Return the (X, Y) coordinate for the center point of the cell that contains the specified text.  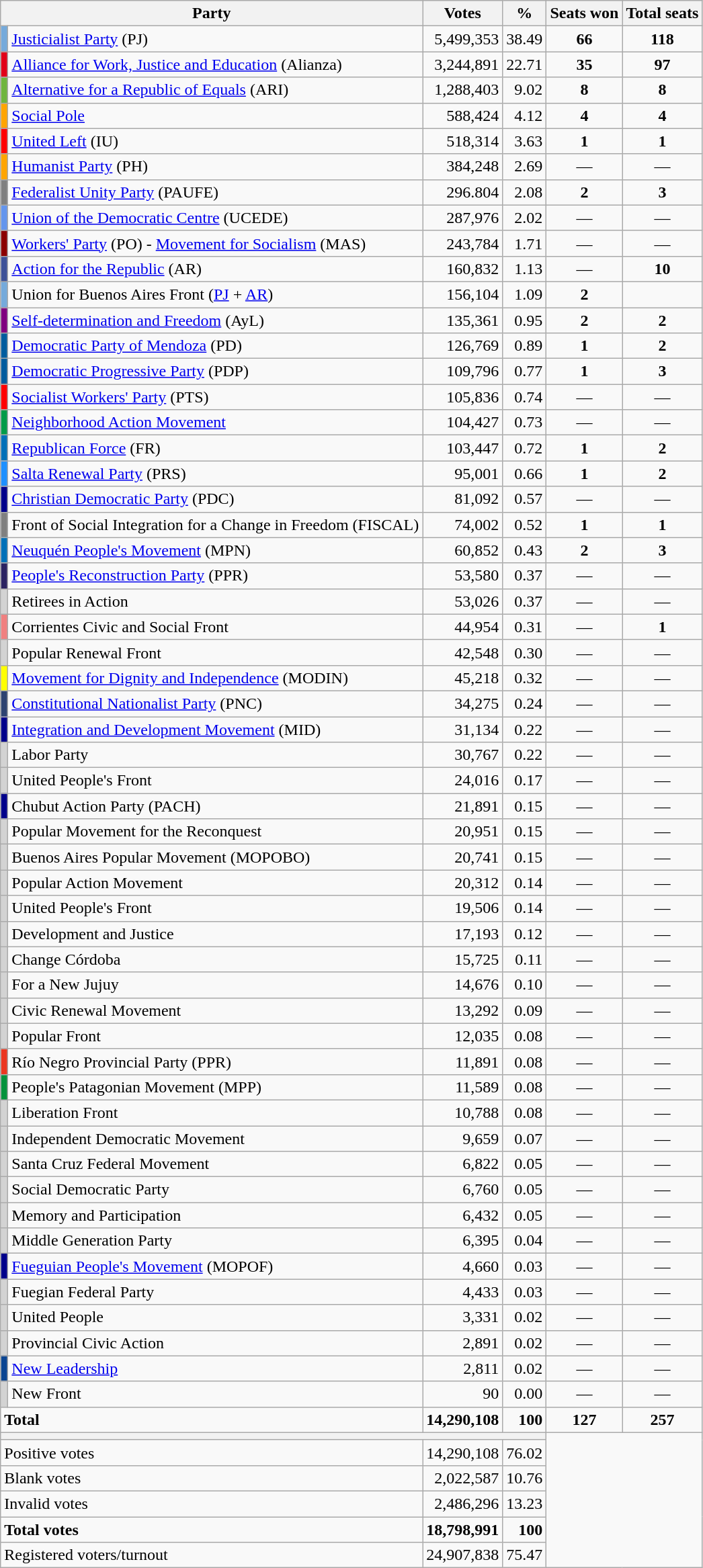
19,506 (462, 908)
243,784 (462, 243)
0.07 (524, 1139)
17,193 (462, 934)
296.804 (462, 192)
Fuegian Federal Party (215, 1292)
Seats won (585, 13)
Alliance for Work, Justice and Education (Alianza) (215, 64)
42,548 (462, 652)
2,486,296 (462, 1504)
118 (663, 39)
Movement for Dignity and Independence (MODIN) (215, 678)
2,022,587 (462, 1478)
Neighborhood Action Movement (215, 423)
3,331 (462, 1317)
Democratic Progressive Party (PDP) (215, 372)
104,427 (462, 423)
Integration and Development Movement (MID) (215, 729)
4.12 (524, 116)
New Front (215, 1394)
Independent Democratic Movement (215, 1139)
20,741 (462, 857)
0.32 (524, 678)
0.09 (524, 1010)
Federalist Unity Party (PAUFE) (215, 192)
Popular Movement for the Reconquest (215, 832)
0.57 (524, 499)
53,580 (462, 576)
Civic Renewal Movement (215, 1010)
United Left (IU) (215, 141)
9,659 (462, 1139)
Development and Justice (215, 934)
Retirees in Action (215, 601)
0.11 (524, 959)
287,976 (462, 218)
For a New Jujuy (215, 985)
66 (585, 39)
156,104 (462, 294)
53,026 (462, 601)
22.71 (524, 64)
384,248 (462, 167)
Constitutional Nationalist Party (PNC) (215, 703)
126,769 (462, 346)
Popular Action Movement (215, 883)
Santa Cruz Federal Movement (215, 1164)
18,798,991 (462, 1530)
Republican Force (FR) (215, 448)
3.63 (524, 141)
1.71 (524, 243)
Middle Generation Party (215, 1241)
38.49 (524, 39)
Labor Party (215, 755)
1.09 (524, 294)
Self-determination and Freedom (AyL) (215, 320)
588,424 (462, 116)
97 (663, 64)
35 (585, 64)
0.30 (524, 652)
Front of Social Integration for a Change in Freedom (FISCAL) (215, 525)
74,002 (462, 525)
10,788 (462, 1113)
0.43 (524, 550)
34,275 (462, 703)
10.76 (524, 1478)
Alternative for a Republic of Equals (ARI) (215, 90)
6,760 (462, 1190)
Christian Democratic Party (PDC) (215, 499)
Party (212, 13)
Popular Renewal Front (215, 652)
0.77 (524, 372)
0.95 (524, 320)
0.73 (524, 423)
257 (663, 1420)
Social Democratic Party (215, 1190)
95,001 (462, 474)
127 (585, 1420)
105,836 (462, 397)
Change Córdoba (215, 959)
0.66 (524, 474)
15,725 (462, 959)
135,361 (462, 320)
4,660 (462, 1266)
Positive votes (212, 1452)
6,395 (462, 1241)
10 (663, 269)
Neuquén People's Movement (MPN) (215, 550)
0.00 (524, 1394)
90 (462, 1394)
Action for the Republic (AR) (215, 269)
0.74 (524, 397)
20,951 (462, 832)
Memory and Participation (215, 1215)
0.04 (524, 1241)
Justicialist Party (PJ) (215, 39)
Socialist Workers' Party (PTS) (215, 397)
2,891 (462, 1343)
44,954 (462, 627)
75.47 (524, 1555)
2.08 (524, 192)
2.02 (524, 218)
13.23 (524, 1504)
Liberation Front (215, 1113)
Chubut Action Party (PACH) (215, 806)
76.02 (524, 1452)
518,314 (462, 141)
Popular Front (215, 1036)
New Leadership (215, 1368)
Salta Renewal Party (PRS) (215, 474)
109,796 (462, 372)
5,499,353 (462, 39)
160,832 (462, 269)
1.13 (524, 269)
0.52 (524, 525)
31,134 (462, 729)
Union of the Democratic Centre (UCEDE) (215, 218)
20,312 (462, 883)
Union for Buenos Aires Front (PJ + AR) (215, 294)
People's Patagonian Movement (MPP) (215, 1087)
2.69 (524, 167)
3,244,891 (462, 64)
2,811 (462, 1368)
Total (212, 1420)
14,676 (462, 985)
60,852 (462, 550)
Workers' Party (PO) - Movement for Socialism (MAS) (215, 243)
24,907,838 (462, 1555)
Provincial Civic Action (215, 1343)
Invalid votes (212, 1504)
Registered voters/turnout (212, 1555)
0.12 (524, 934)
Votes (462, 13)
Río Negro Provincial Party (PPR) (215, 1061)
11,589 (462, 1087)
% (524, 13)
People's Reconstruction Party (PPR) (215, 576)
6,822 (462, 1164)
United People (215, 1317)
1,288,403 (462, 90)
0.31 (524, 627)
9.02 (524, 90)
Buenos Aires Popular Movement (MOPOBO) (215, 857)
Total seats (663, 13)
Democratic Party of Mendoza (PD) (215, 346)
Humanist Party (PH) (215, 167)
0.10 (524, 985)
0.72 (524, 448)
21,891 (462, 806)
Fueguian People's Movement (MOPOF) (215, 1266)
0.17 (524, 781)
11,891 (462, 1061)
Total votes (212, 1530)
4,433 (462, 1292)
0.89 (524, 346)
Blank votes (212, 1478)
6,432 (462, 1215)
12,035 (462, 1036)
24,016 (462, 781)
81,092 (462, 499)
Corrientes Civic and Social Front (215, 627)
13,292 (462, 1010)
45,218 (462, 678)
Social Pole (215, 116)
30,767 (462, 755)
103,447 (462, 448)
0.24 (524, 703)
